Locate the cell with the specified text and output its [X, Y] center coordinate. 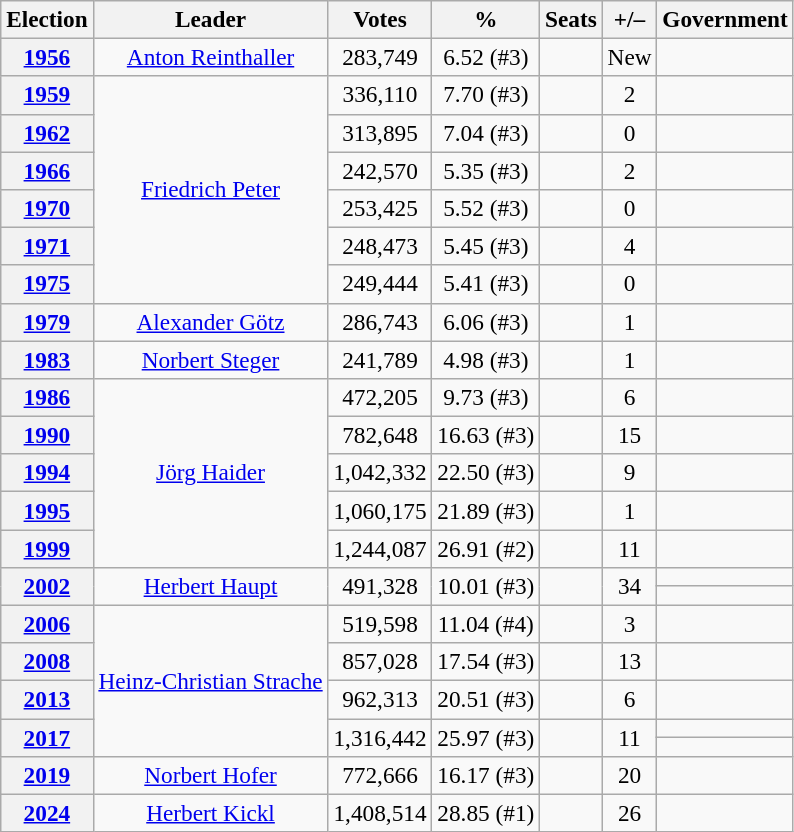
286,743 [380, 322]
Government [725, 19]
2024 [47, 813]
11.04 (#4) [486, 624]
2013 [47, 699]
16.17 (#3) [486, 775]
5.52 (#3) [486, 208]
28.85 (#1) [486, 813]
283,749 [380, 57]
772,666 [380, 775]
313,895 [380, 133]
2008 [47, 662]
1975 [47, 284]
Election [47, 19]
9.73 (#3) [486, 397]
491,328 [380, 586]
253,425 [380, 208]
Alexander Götz [210, 322]
519,598 [380, 624]
242,570 [380, 170]
2017 [47, 737]
1983 [47, 359]
% [486, 19]
Heinz-Christian Strache [210, 680]
1994 [47, 473]
10.01 (#3) [486, 586]
782,648 [380, 435]
241,789 [380, 359]
1966 [47, 170]
Friedrich Peter [210, 190]
1,316,442 [380, 737]
Votes [380, 19]
Seats [572, 19]
857,028 [380, 662]
472,205 [380, 397]
7.70 (#3) [486, 95]
9 [630, 473]
Norbert Hofer [210, 775]
1,060,175 [380, 510]
1979 [47, 322]
1962 [47, 133]
+/– [630, 19]
1,042,332 [380, 473]
2019 [47, 775]
336,110 [380, 95]
Leader [210, 19]
1999 [47, 548]
5.41 (#3) [486, 284]
Herbert Kickl [210, 813]
7.04 (#3) [486, 133]
962,313 [380, 699]
1986 [47, 397]
17.54 (#3) [486, 662]
249,444 [380, 284]
2002 [47, 586]
2006 [47, 624]
26 [630, 813]
34 [630, 586]
1990 [47, 435]
4.98 (#3) [486, 359]
1970 [47, 208]
22.50 (#3) [486, 473]
25.97 (#3) [486, 737]
16.63 (#3) [486, 435]
1,408,514 [380, 813]
1956 [47, 57]
3 [630, 624]
5.45 (#3) [486, 246]
Jörg Haider [210, 472]
1971 [47, 246]
5.35 (#3) [486, 170]
15 [630, 435]
20.51 (#3) [486, 699]
13 [630, 662]
21.89 (#3) [486, 510]
New [630, 57]
1959 [47, 95]
Norbert Steger [210, 359]
1995 [47, 510]
26.91 (#2) [486, 548]
248,473 [380, 246]
Anton Reinthaller [210, 57]
1,244,087 [380, 548]
Herbert Haupt [210, 586]
6.52 (#3) [486, 57]
6.06 (#3) [486, 322]
20 [630, 775]
4 [630, 246]
